Locate the cell with the specified text and output its [x, y] center coordinate. 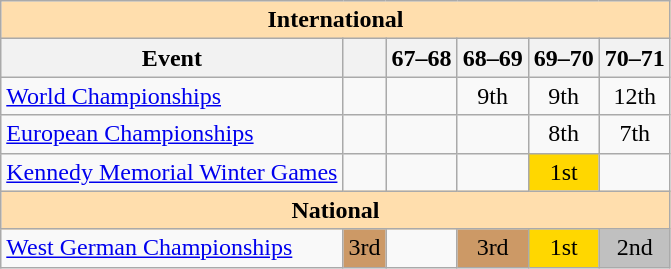
69–70 [564, 58]
International [336, 20]
2nd [634, 248]
World Championships [172, 96]
12th [634, 96]
Kennedy Memorial Winter Games [172, 172]
8th [564, 134]
67–68 [422, 58]
70–71 [634, 58]
European Championships [172, 134]
National [336, 210]
7th [634, 134]
Event [172, 58]
West German Championships [172, 248]
68–69 [492, 58]
